Extract the [X, Y] coordinate from the center of the cell holding the provided text.  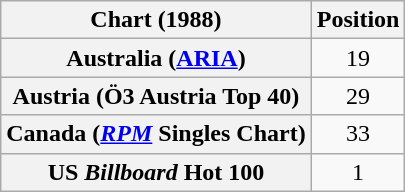
US Billboard Hot 100 [156, 172]
1 [358, 172]
Position [358, 20]
Australia (ARIA) [156, 58]
33 [358, 134]
Canada (RPM Singles Chart) [156, 134]
Chart (1988) [156, 20]
19 [358, 58]
Austria (Ö3 Austria Top 40) [156, 96]
29 [358, 96]
